Return the [X, Y] coordinate for the center point of the cell that contains the specified text.  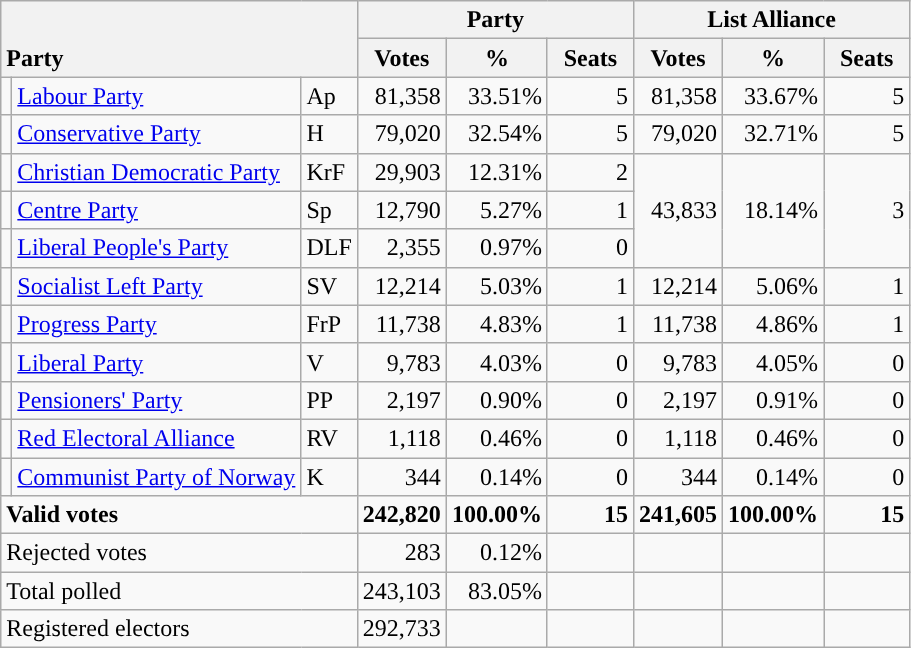
0.97% [496, 248]
Valid votes [180, 515]
KrF [329, 172]
SV [329, 286]
32.54% [496, 134]
292,733 [402, 629]
Conservative Party [156, 134]
Centre Party [156, 210]
83.05% [496, 591]
18.14% [774, 210]
0.90% [496, 400]
5.27% [496, 210]
Liberal People's Party [156, 248]
242,820 [402, 515]
Liberal Party [156, 362]
283 [402, 553]
Sp [329, 210]
Christian Democratic Party [156, 172]
PP [329, 400]
Labour Party [156, 96]
32.71% [774, 134]
2 [590, 172]
12,790 [402, 210]
Socialist Left Party [156, 286]
RV [329, 438]
12.31% [496, 172]
29,903 [402, 172]
Ap [329, 96]
0.12% [496, 553]
243,103 [402, 591]
Pensioners' Party [156, 400]
33.67% [774, 96]
4.83% [496, 324]
3 [867, 210]
Registered electors [180, 629]
Red Electoral Alliance [156, 438]
Communist Party of Norway [156, 477]
Total polled [180, 591]
5.03% [496, 286]
Progress Party [156, 324]
List Alliance [771, 20]
FrP [329, 324]
V [329, 362]
K [329, 477]
DLF [329, 248]
4.86% [774, 324]
241,605 [678, 515]
2,355 [402, 248]
4.05% [774, 362]
43,833 [678, 210]
4.03% [496, 362]
Rejected votes [180, 553]
5.06% [774, 286]
0.91% [774, 400]
H [329, 134]
33.51% [496, 96]
